Return (x, y) of the center of cell containing provided text 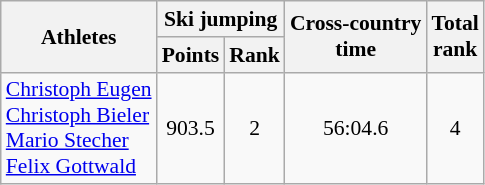
56:04.6 (356, 128)
Christoph EugenChristoph BielerMario StecherFelix Gottwald (79, 128)
4 (454, 128)
Total rank (454, 36)
Athletes (79, 36)
903.5 (191, 128)
Points (191, 55)
2 (254, 128)
Rank (254, 55)
Cross-country time (356, 36)
Ski jumping (221, 19)
